For the text-containing cell, return its midpoint in (X, Y) coordinate format. 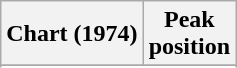
Chart (1974) (72, 34)
Peakposition (189, 34)
